Return the (x, y) coordinate for the center point of the cell that contains the specified text.  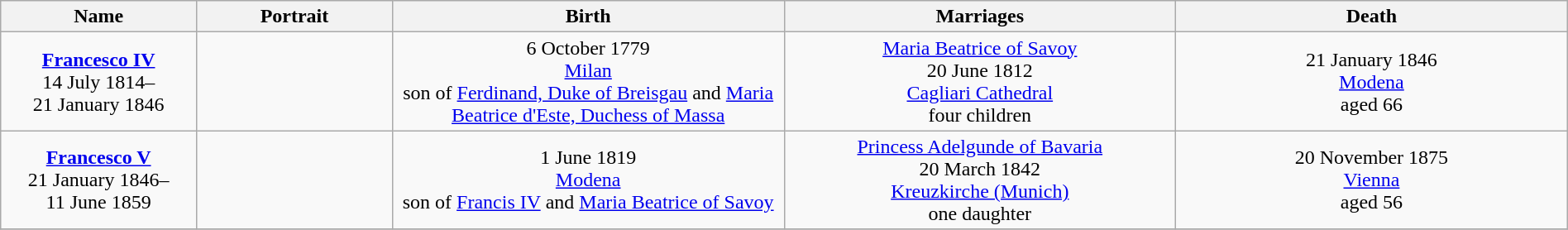
Death (1372, 17)
Name (99, 17)
6 October 1779Milanson of Ferdinand, Duke of Breisgau and Maria Beatrice d'Este, Duchess of Massa (588, 81)
Francesco IV14 July 1814–21 January 1846 (99, 81)
Birth (588, 17)
1 June 1819Modenason of Francis IV and Maria Beatrice of Savoy (588, 180)
Francesco V21 January 1846–11 June 1859 (99, 180)
Maria Beatrice of Savoy20 June 1812Cagliari Cathedralfour children (980, 81)
20 November 1875Viennaaged 56 (1372, 180)
Princess Adelgunde of Bavaria20 March 1842Kreuzkirche (Munich)one daughter (980, 180)
21 January 1846Modenaaged 66 (1372, 81)
Marriages (980, 17)
Portrait (294, 17)
